Locate the cell with the specified text and output its [x, y] center coordinate. 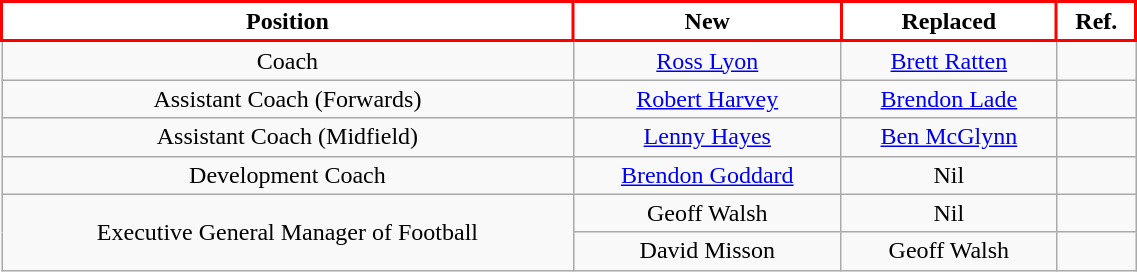
David Misson [707, 251]
Ross Lyon [707, 60]
Lenny Hayes [707, 137]
Replaced [948, 22]
Ben McGlynn [948, 137]
Ref. [1097, 22]
Coach [288, 60]
Assistant Coach (Midfield) [288, 137]
Executive General Manager of Football [288, 232]
Robert Harvey [707, 99]
Position [288, 22]
Brett Ratten [948, 60]
Assistant Coach (Forwards) [288, 99]
New [707, 22]
Development Coach [288, 175]
Brendon Lade [948, 99]
Brendon Goddard [707, 175]
